Detect which cell encompasses the target text, then output its [x, y] center coordinate. 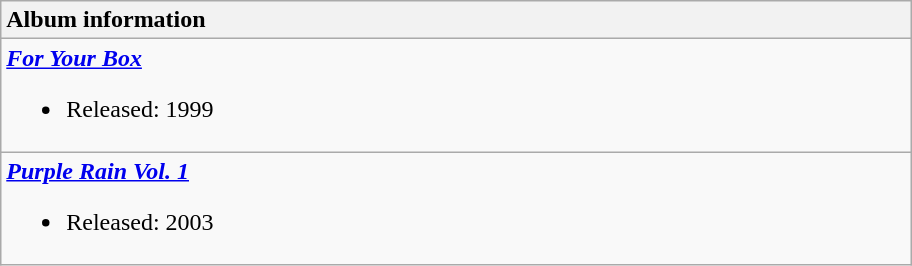
Album information [456, 20]
Purple Rain Vol. 1Released: 2003 [456, 208]
For Your BoxReleased: 1999 [456, 96]
